Output the [x, y] coordinate of the center of the cell containing the given text.  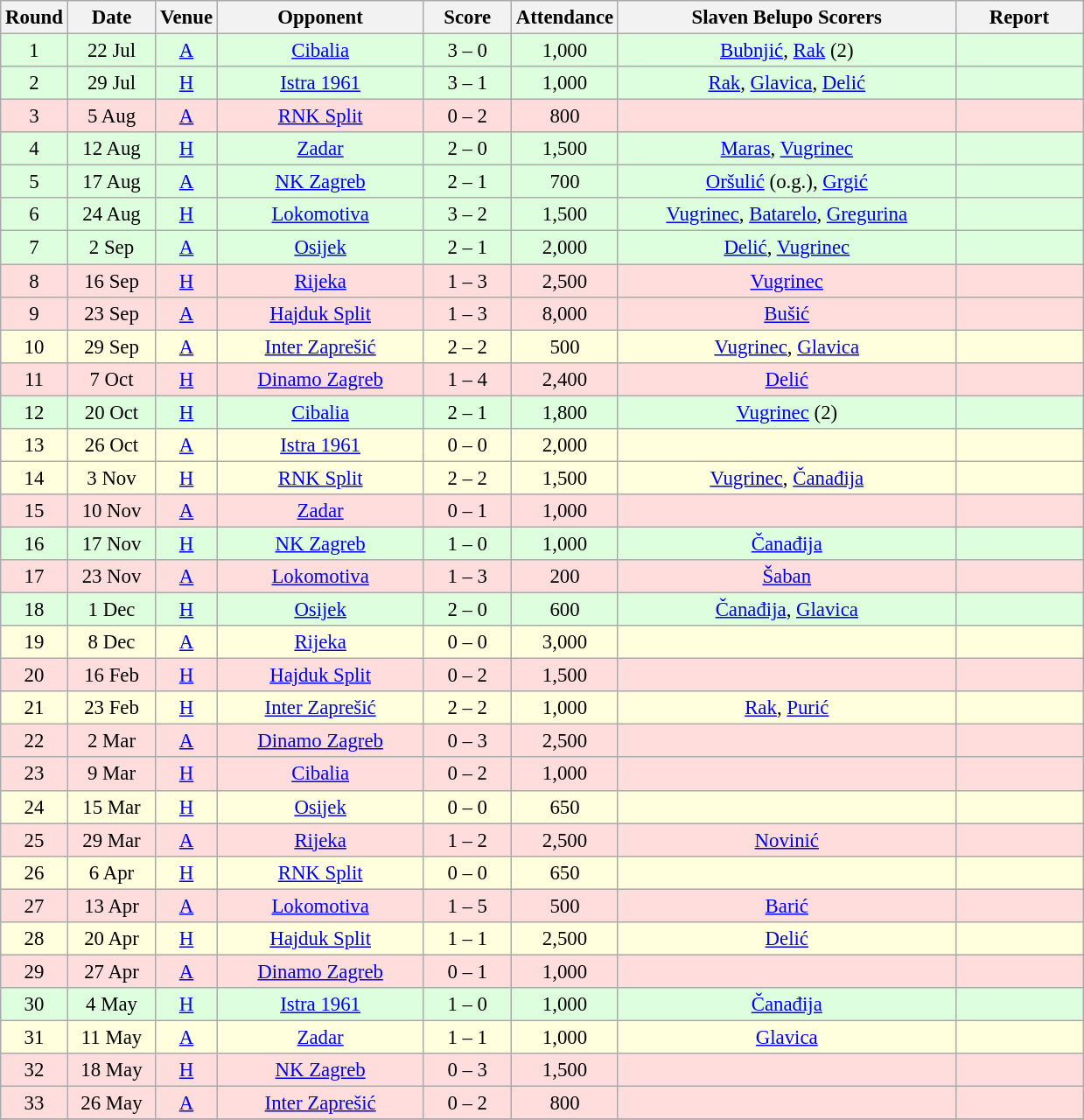
Barić [787, 906]
31 [34, 1037]
Vugrinec, Čanađija [787, 478]
7 Oct [112, 379]
24 Aug [112, 214]
8 Dec [112, 642]
Rak, Purić [787, 708]
Round [34, 17]
Oršulić (o.g.), Grgić [787, 182]
1 – 5 [467, 906]
6 Apr [112, 872]
3 – 2 [467, 214]
17 Aug [112, 182]
23 Sep [112, 313]
Score [467, 17]
16 Feb [112, 675]
Rak, Glavica, Delić [787, 83]
Slaven Belupo Scorers [787, 17]
23 [34, 774]
Report [1019, 17]
3,000 [565, 642]
26 Oct [112, 445]
Maras, Vugrinec [787, 149]
Šaban [787, 577]
Vugrinec [787, 281]
23 Nov [112, 577]
3 [34, 116]
Vugrinec (2) [787, 412]
33 [34, 1103]
20 [34, 675]
3 – 0 [467, 51]
20 Apr [112, 939]
Čanađija, Glavica [787, 610]
26 [34, 872]
1 [34, 51]
30 [34, 1004]
22 [34, 741]
1 – 2 [467, 840]
Bušić [787, 313]
8,000 [565, 313]
18 May [112, 1070]
200 [565, 577]
18 [34, 610]
11 May [112, 1037]
Attendance [565, 17]
22 Jul [112, 51]
17 Nov [112, 543]
5 Aug [112, 116]
700 [565, 182]
5 [34, 182]
6 [34, 214]
28 [34, 939]
29 Sep [112, 346]
32 [34, 1070]
Delić, Vugrinec [787, 248]
Date [112, 17]
12 [34, 412]
16 Sep [112, 281]
26 May [112, 1103]
11 [34, 379]
4 [34, 149]
17 [34, 577]
2,400 [565, 379]
16 [34, 543]
Opponent [320, 17]
10 Nov [112, 511]
13 [34, 445]
15 [34, 511]
8 [34, 281]
1 – 4 [467, 379]
Bubnjić, Rak (2) [787, 51]
27 [34, 906]
10 [34, 346]
29 Jul [112, 83]
9 Mar [112, 774]
2 Mar [112, 741]
21 [34, 708]
29 Mar [112, 840]
15 Mar [112, 807]
23 Feb [112, 708]
14 [34, 478]
1,800 [565, 412]
Glavica [787, 1037]
Vugrinec, Batarelo, Gregurina [787, 214]
24 [34, 807]
Novinić [787, 840]
27 Apr [112, 971]
3 Nov [112, 478]
7 [34, 248]
600 [565, 610]
1 Dec [112, 610]
3 – 1 [467, 83]
9 [34, 313]
Venue [187, 17]
4 May [112, 1004]
29 [34, 971]
2 [34, 83]
2 Sep [112, 248]
19 [34, 642]
12 Aug [112, 149]
25 [34, 840]
13 Apr [112, 906]
Vugrinec, Glavica [787, 346]
20 Oct [112, 412]
